Find where the given text appears and provide that cell's center as (X, Y) coordinate. 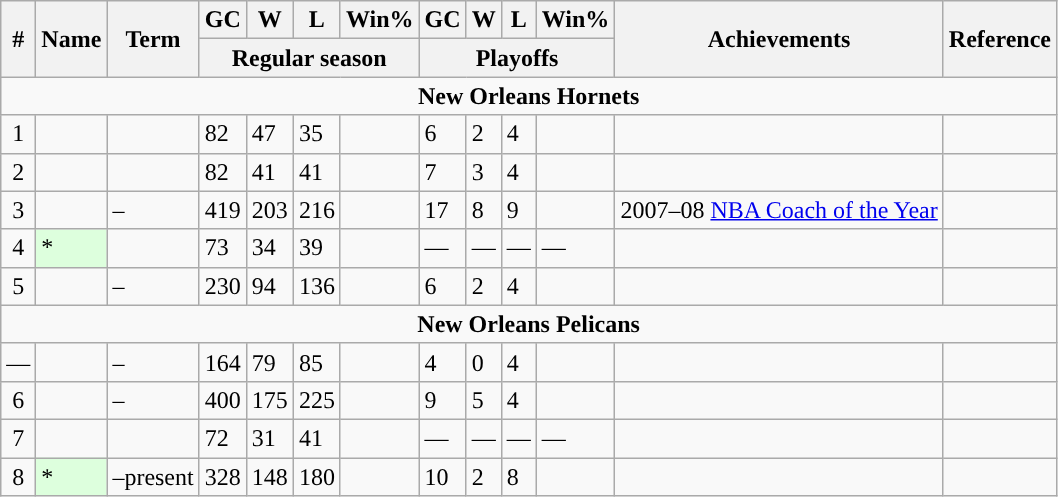
419 (222, 210)
Achievements (779, 39)
164 (222, 362)
72 (222, 438)
216 (316, 210)
47 (270, 134)
0 (484, 362)
230 (222, 286)
1 (18, 134)
34 (270, 248)
400 (222, 400)
Playoffs (517, 58)
31 (270, 438)
2007–08 NBA Coach of the Year (779, 210)
35 (316, 134)
17 (442, 210)
10 (442, 477)
Term (153, 39)
Name (72, 39)
203 (270, 210)
136 (316, 286)
148 (270, 477)
79 (270, 362)
39 (316, 248)
85 (316, 362)
New Orleans Hornets (529, 96)
94 (270, 286)
# (18, 39)
73 (222, 248)
–present (153, 477)
175 (270, 400)
328 (222, 477)
Regular season (309, 58)
Reference (1000, 39)
225 (316, 400)
180 (316, 477)
New Orleans Pelicans (529, 324)
